Search for the cell housing the specified text and yield its [x, y] center coordinate. 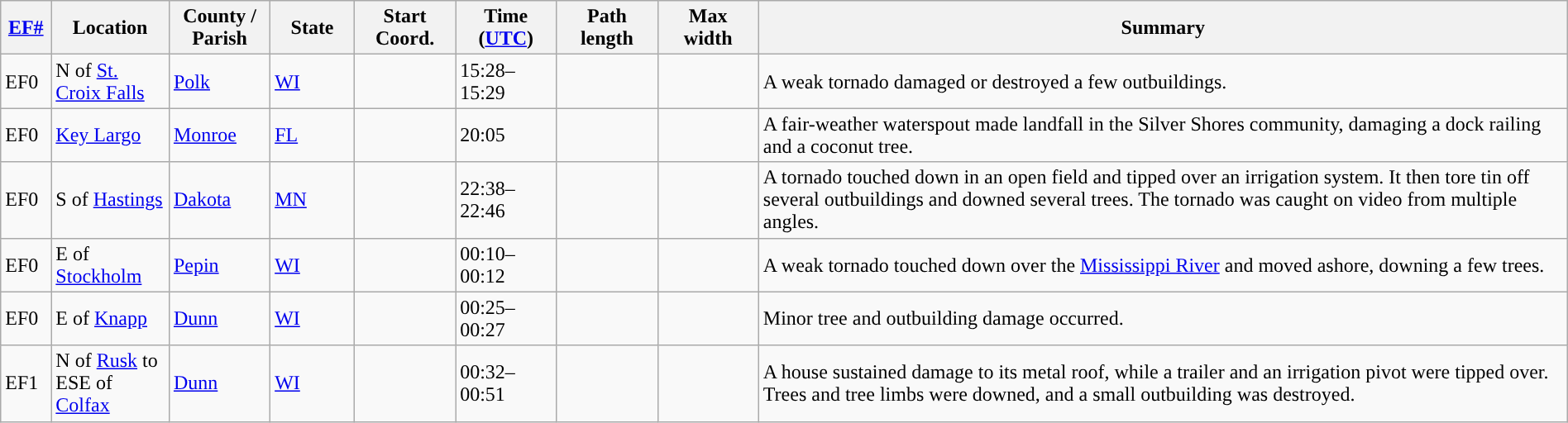
22:38–22:46 [506, 200]
00:10–00:12 [506, 264]
20:05 [506, 135]
Dakota [219, 200]
Location [111, 28]
Monroe [219, 135]
E of Stockholm [111, 264]
Time (UTC) [506, 28]
EF1 [26, 383]
State [313, 28]
Minor tree and outbuilding damage occurred. [1163, 319]
Start Coord. [404, 28]
Path length [607, 28]
S of Hastings [111, 200]
A weak tornado damaged or destroyed a few outbuildings. [1163, 81]
Key Largo [111, 135]
00:25–00:27 [506, 319]
N of Rusk to ESE of Colfax [111, 383]
Summary [1163, 28]
E of Knapp [111, 319]
County / Parish [219, 28]
15:28–15:29 [506, 81]
00:32–00:51 [506, 383]
Max width [708, 28]
FL [313, 135]
Pepin [219, 264]
A weak tornado touched down over the Mississippi River and moved ashore, downing a few trees. [1163, 264]
A fair-weather waterspout made landfall in the Silver Shores community, damaging a dock railing and a coconut tree. [1163, 135]
EF# [26, 28]
N of St. Croix Falls [111, 81]
MN [313, 200]
Polk [219, 81]
